Extract the (X, Y) coordinate from the center of the cell holding the provided text.  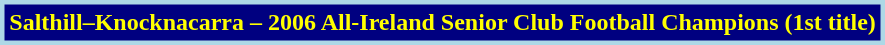
Salthill–Knocknacarra – 2006 All-Ireland Senior Club Football Champions (1st title) (442, 22)
